Capture the cell that displays the provided text and extract its (X, Y) central coordinate. 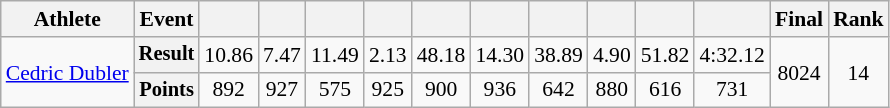
2.13 (388, 55)
51.82 (666, 55)
Result (167, 55)
10.86 (228, 55)
48.18 (442, 55)
731 (732, 90)
575 (335, 90)
900 (442, 90)
4.90 (612, 55)
Final (799, 19)
Points (167, 90)
927 (282, 90)
936 (500, 90)
925 (388, 90)
8024 (799, 72)
38.89 (558, 55)
Rank (858, 19)
14.30 (500, 55)
880 (612, 90)
11.49 (335, 55)
Cedric Dubler (68, 72)
892 (228, 90)
Event (167, 19)
616 (666, 90)
Athlete (68, 19)
4:32.12 (732, 55)
14 (858, 72)
642 (558, 90)
7.47 (282, 55)
